Capture the cell that displays the provided text and extract its (X, Y) central coordinate. 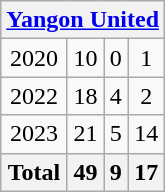
14 (146, 134)
2023 (34, 134)
49 (86, 172)
9 (116, 172)
1 (146, 58)
21 (86, 134)
2 (146, 96)
5 (116, 134)
17 (146, 172)
Yangon United (83, 20)
2022 (34, 96)
2020 (34, 58)
0 (116, 58)
10 (86, 58)
Total (34, 172)
4 (116, 96)
18 (86, 96)
